Capture the cell that displays the provided text and extract its [X, Y] central coordinate. 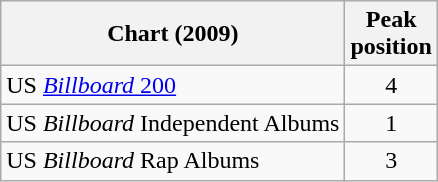
1 [391, 123]
US Billboard Rap Albums [173, 161]
Peakposition [391, 34]
US Billboard Independent Albums [173, 123]
Chart (2009) [173, 34]
3 [391, 161]
4 [391, 85]
US Billboard 200 [173, 85]
